Provide the (x, y) coordinate of the cell's center where the given text is located.  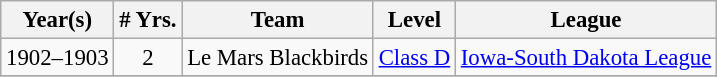
Iowa-South Dakota League (586, 58)
Level (414, 20)
# Yrs. (148, 20)
League (586, 20)
Le Mars Blackbirds (278, 58)
Class D (414, 58)
2 (148, 58)
1902–1903 (58, 58)
Team (278, 20)
Year(s) (58, 20)
